For the text-containing cell, return its midpoint in (X, Y) coordinate format. 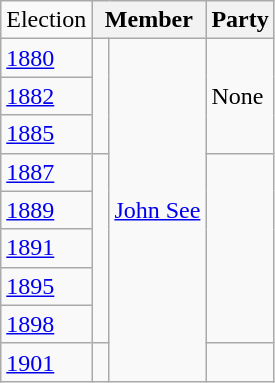
Party (240, 20)
1901 (46, 362)
1885 (46, 134)
1898 (46, 324)
1882 (46, 96)
1889 (46, 210)
1895 (46, 286)
1891 (46, 248)
John See (158, 210)
1887 (46, 172)
None (240, 96)
1880 (46, 58)
Election (46, 20)
Member (149, 20)
